For the text-containing cell, return its midpoint in (X, Y) coordinate format. 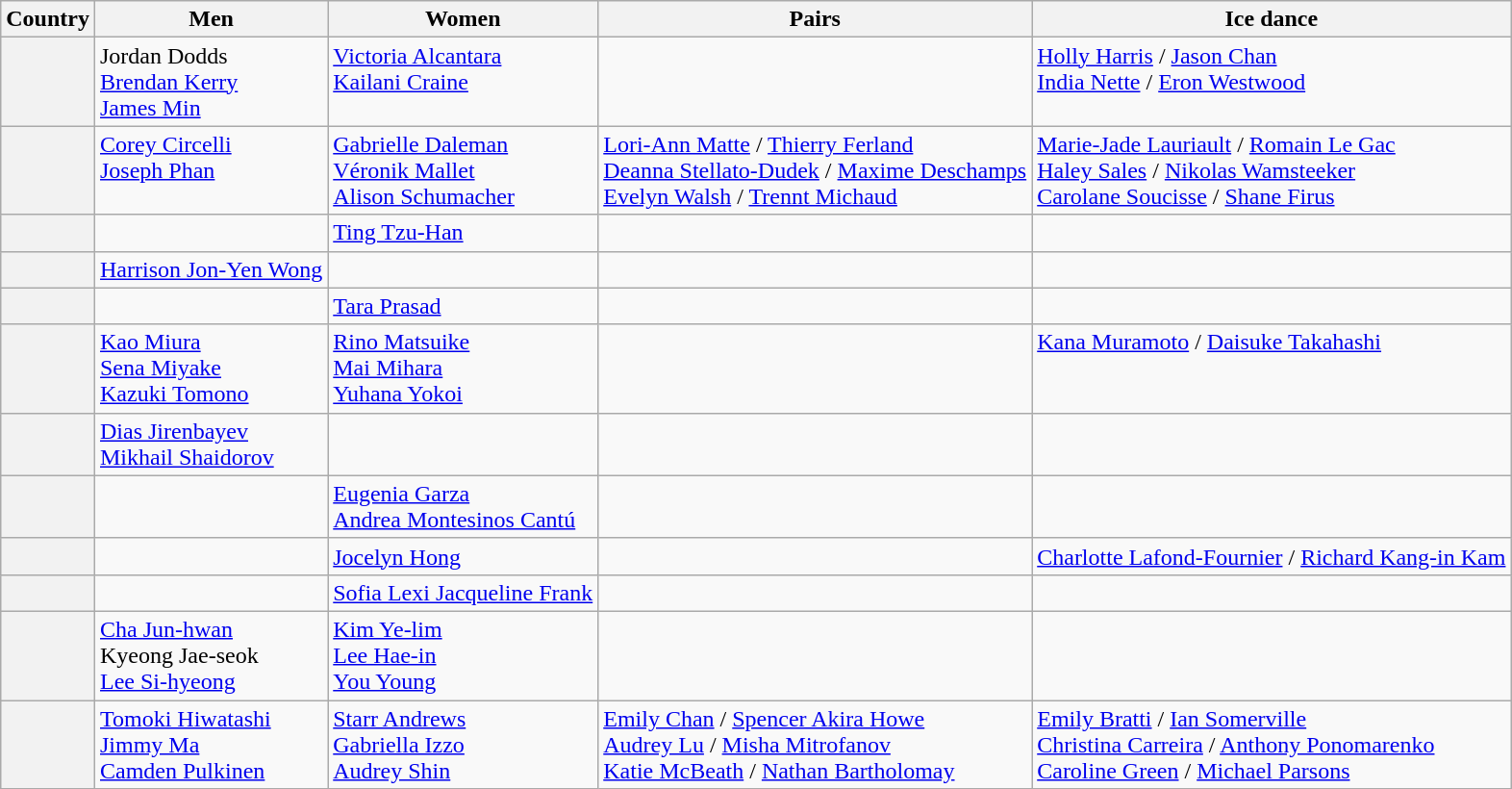
Kim Ye-limLee Hae-inYou Young (464, 655)
Marie-Jade Lauriault / Romain Le GacHaley Sales / Nikolas WamsteekerCarolane Soucisse / Shane Firus (1272, 170)
Cha Jun-hwanKyeong Jae-seokLee Si-hyeong (211, 655)
Lori-Ann Matte / Thierry FerlandDeanna Stellato-Dudek / Maxime DeschampsEvelyn Walsh / Trennt Michaud (816, 170)
Jordan DoddsBrendan KerryJames Min (211, 82)
Corey CircelliJoseph Phan (211, 170)
Kana Muramoto / Daisuke Takahashi (1272, 369)
Emily Bratti / Ian SomervilleChristina Carreira / Anthony PonomarenkoCaroline Green / Michael Parsons (1272, 745)
Harrison Jon-Yen Wong (211, 269)
Holly Harris / Jason ChanIndia Nette / Eron Westwood (1272, 82)
Dias JirenbayevMikhail Shaidorov (211, 445)
Country (48, 19)
Gabrielle DalemanVéronik MalletAlison Schumacher (464, 170)
Charlotte Lafond-Fournier / Richard Kang-in Kam (1272, 556)
Pairs (816, 19)
Sofia Lexi Jacqueline Frank (464, 593)
Kao MiuraSena MiyakeKazuki Tomono (211, 369)
Ice dance (1272, 19)
Jocelyn Hong (464, 556)
Ting Tzu-Han (464, 233)
Women (464, 19)
Tomoki HiwatashiJimmy MaCamden Pulkinen (211, 745)
Men (211, 19)
Tara Prasad (464, 306)
Victoria AlcantaraKailani Craine (464, 82)
Eugenia GarzaAndrea Montesinos Cantú (464, 506)
Rino MatsuikeMai MiharaYuhana Yokoi (464, 369)
Emily Chan / Spencer Akira HoweAudrey Lu / Misha MitrofanovKatie McBeath / Nathan Bartholomay (816, 745)
Starr AndrewsGabriella IzzoAudrey Shin (464, 745)
